Detect which cell encompasses the target text, then output its (X, Y) center coordinate. 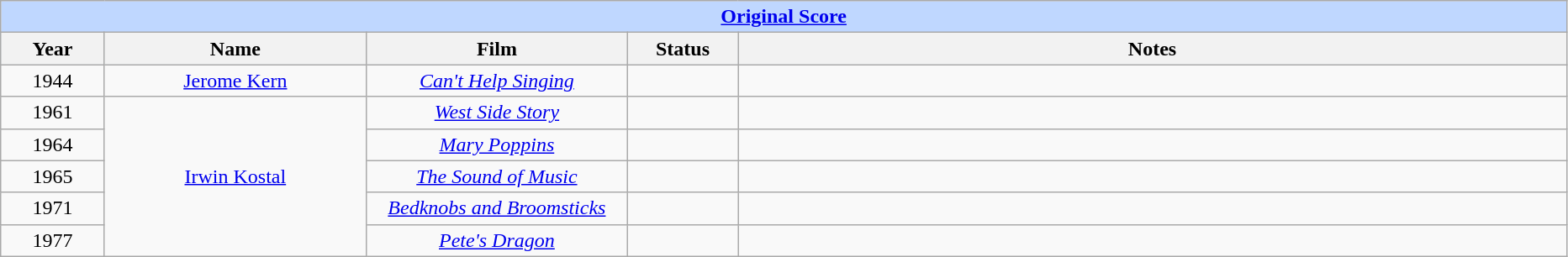
Status (683, 49)
Notes (1153, 49)
1961 (53, 113)
Mary Poppins (496, 144)
Irwin Kostal (235, 176)
1971 (53, 208)
Name (235, 49)
Pete's Dragon (496, 240)
Year (53, 49)
1944 (53, 81)
Jerome Kern (235, 81)
1964 (53, 144)
The Sound of Music (496, 176)
Can't Help Singing (496, 81)
1965 (53, 176)
Film (496, 49)
Bedknobs and Broomsticks (496, 208)
West Side Story (496, 113)
1977 (53, 240)
Original Score (784, 17)
